Detect which cell encompasses the target text, then output its [X, Y] center coordinate. 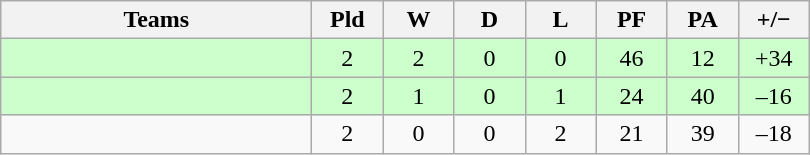
24 [632, 96]
–18 [774, 134]
21 [632, 134]
46 [632, 58]
+34 [774, 58]
–16 [774, 96]
D [490, 20]
Teams [156, 20]
L [560, 20]
W [418, 20]
40 [702, 96]
PA [702, 20]
+/− [774, 20]
12 [702, 58]
39 [702, 134]
Pld [348, 20]
PF [632, 20]
